Scan for the cell matching the given text and deliver its (X, Y) coordinate at center. 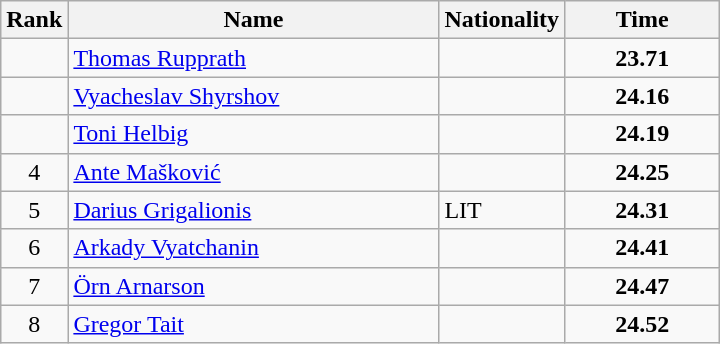
Arkady Vyatchanin (254, 248)
24.16 (642, 96)
Örn Arnarson (254, 286)
24.47 (642, 286)
Rank (34, 20)
24.19 (642, 134)
8 (34, 324)
24.52 (642, 324)
Time (642, 20)
Darius Grigalionis (254, 210)
5 (34, 210)
6 (34, 248)
24.31 (642, 210)
24.25 (642, 172)
Gregor Tait (254, 324)
4 (34, 172)
Vyacheslav Shyrshov (254, 96)
Ante Mašković (254, 172)
24.41 (642, 248)
LIT (502, 210)
Thomas Rupprath (254, 58)
Name (254, 20)
Nationality (502, 20)
23.71 (642, 58)
Toni Helbig (254, 134)
7 (34, 286)
